Pinpoint the cell where the given text exists, returning its (x, y) midpoint coordinate. 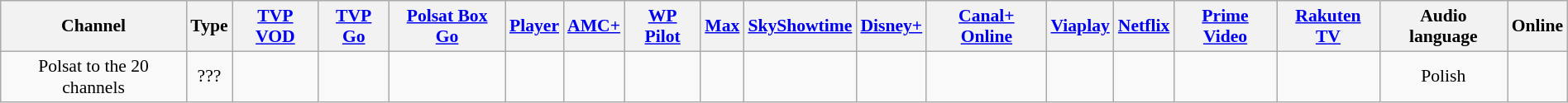
Prime Video (1226, 26)
??? (208, 76)
SkyShowtime (800, 26)
WP Pilot (662, 26)
Online (1538, 26)
Audio language (1444, 26)
Channel (94, 26)
Viaplay (1080, 26)
Player (534, 26)
Disney+ (892, 26)
Max (722, 26)
Polsat to the 20 channels (94, 76)
Polish (1444, 76)
Netflix (1144, 26)
Polsat Box Go (447, 26)
Rakuten TV (1328, 26)
TVP Go (354, 26)
TVP VOD (276, 26)
Canal+ Online (986, 26)
Type (208, 26)
AMC+ (594, 26)
